Find where the given text appears and provide that cell's center as (X, Y) coordinate. 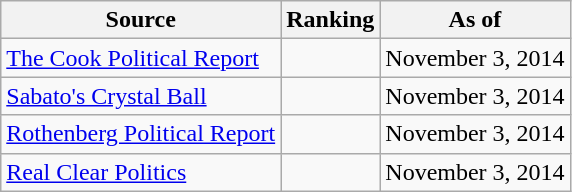
As of (475, 20)
Sabato's Crystal Ball (141, 96)
Real Clear Politics (141, 172)
The Cook Political Report (141, 58)
Ranking (330, 20)
Source (141, 20)
Rothenberg Political Report (141, 134)
